Scan for the cell matching the given text and deliver its [X, Y] coordinate at center. 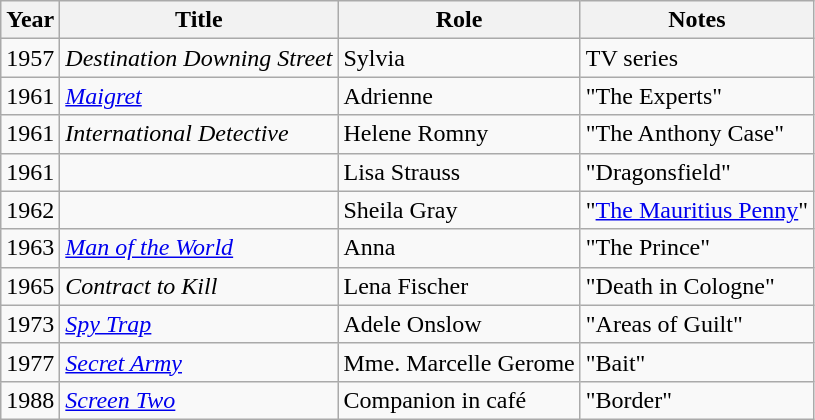
Spy Trap [199, 324]
Anna [459, 248]
Secret Army [199, 362]
"The Experts" [696, 96]
1977 [30, 362]
1963 [30, 248]
Mme. Marcelle Gerome [459, 362]
Lena Fischer [459, 286]
Adele Onslow [459, 324]
Contract to Kill [199, 286]
Companion in café [459, 400]
1965 [30, 286]
Notes [696, 20]
"Border" [696, 400]
Man of the World [199, 248]
"The Prince" [696, 248]
"Bait" [696, 362]
Adrienne [459, 96]
Sheila Gray [459, 210]
Helene Romny [459, 134]
Maigret [199, 96]
"The Anthony Case" [696, 134]
"Areas of Guilt" [696, 324]
Destination Downing Street [199, 58]
Title [199, 20]
Screen Two [199, 400]
1973 [30, 324]
"Death in Cologne" [696, 286]
Role [459, 20]
International Detective [199, 134]
1988 [30, 400]
"Dragonsfield" [696, 172]
TV series [696, 58]
1957 [30, 58]
1962 [30, 210]
Lisa Strauss [459, 172]
"The Mauritius Penny" [696, 210]
Sylvia [459, 58]
Year [30, 20]
